Detect which cell encompasses the target text, then output its (x, y) center coordinate. 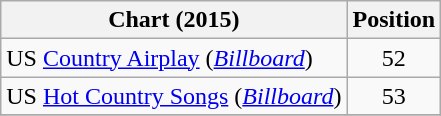
US Hot Country Songs (Billboard) (174, 96)
Chart (2015) (174, 20)
US Country Airplay (Billboard) (174, 58)
Position (394, 20)
52 (394, 58)
53 (394, 96)
